Capture the cell that displays the provided text and extract its (x, y) central coordinate. 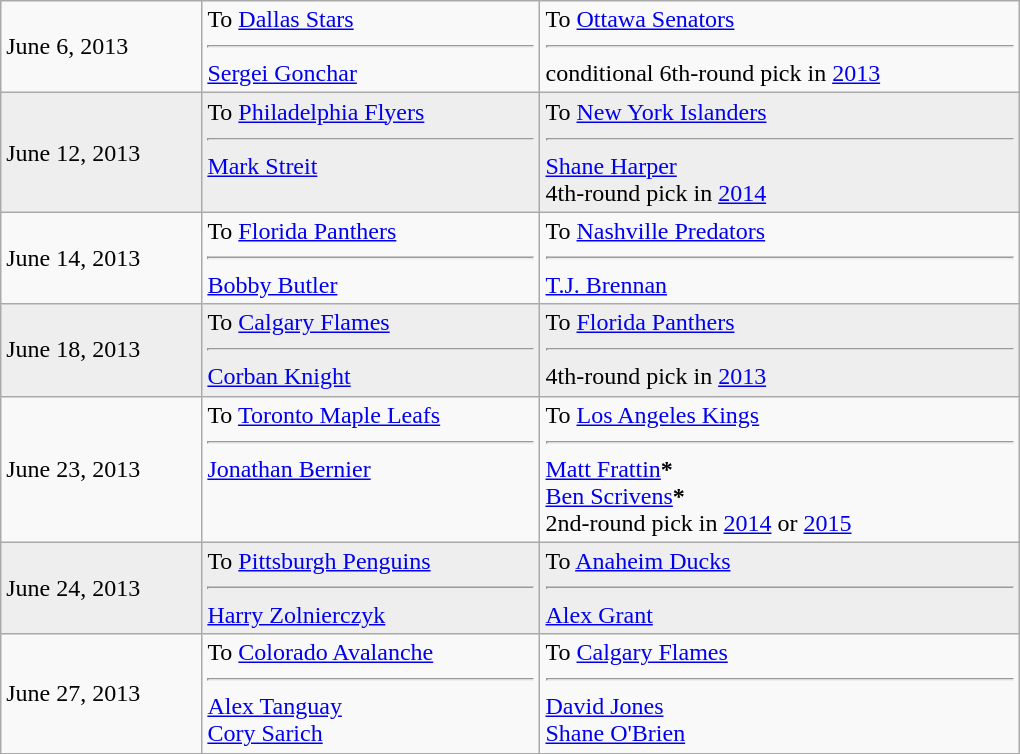
To Toronto Maple LeafsJonathan Bernier (371, 469)
To Anaheim DucksAlex Grant (780, 588)
June 14, 2013 (102, 258)
June 23, 2013 (102, 469)
June 18, 2013 (102, 350)
To Dallas StarsSergei Gonchar (371, 47)
June 12, 2013 (102, 152)
To Nashville PredatorsT.J. Brennan (780, 258)
To New York IslandersShane Harper4th-round pick in 2014 (780, 152)
To Ottawa Senatorsconditional 6th-round pick in 2013 (780, 47)
To Florida Panthers4th-round pick in 2013 (780, 350)
To Florida PanthersBobby Butler (371, 258)
To Calgary FlamesDavid JonesShane O'Brien (780, 694)
June 27, 2013 (102, 694)
To Los Angeles KingsMatt Frattin*Ben Scrivens*2nd-round pick in 2014 or 2015 (780, 469)
To Calgary FlamesCorban Knight (371, 350)
To Philadelphia FlyersMark Streit (371, 152)
To Pittsburgh PenguinsHarry Zolnierczyk (371, 588)
June 24, 2013 (102, 588)
June 6, 2013 (102, 47)
To Colorado AvalancheAlex TanguayCory Sarich (371, 694)
